From the cell containing the given text, extract its center point as [x, y] coordinate. 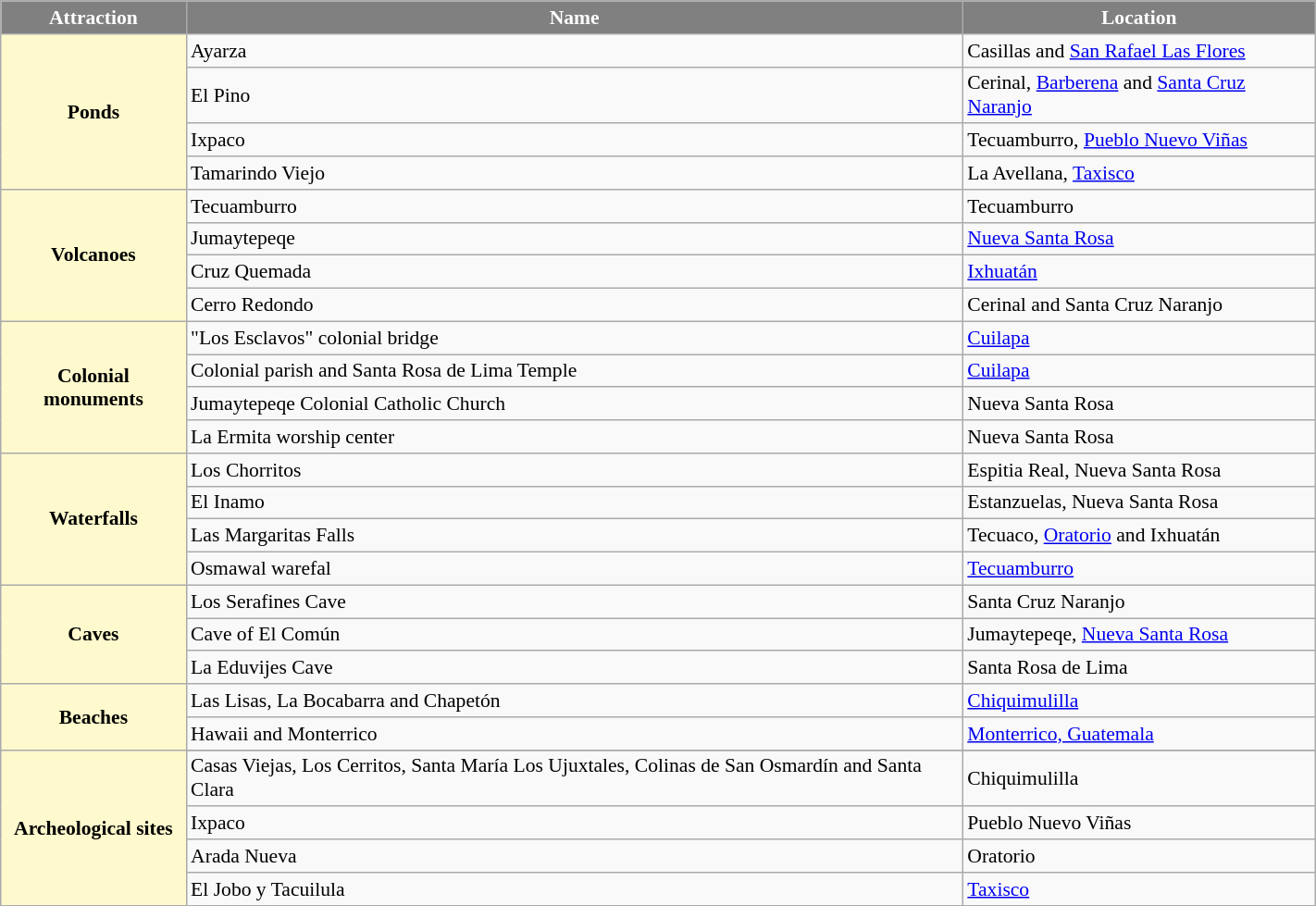
Osmawal warefal [574, 569]
Tecuaco, Oratorio and Ixhuatán [1138, 536]
Ponds [93, 112]
La Avellana, Taxisco [1138, 173]
Arada Nueva [574, 856]
Cruz Quemada [574, 272]
Pueblo Nuevo Viñas [1138, 824]
El Inamo [574, 503]
Casas Viejas, Los Cerritos, Santa María Los Ujuxtales, Colinas de San Osmardín and Santa Clara [574, 777]
"Los Esclavos" colonial bridge [574, 338]
El Jobo y Tacuilula [574, 889]
Colonial parish and Santa Rosa de Lima Temple [574, 371]
Las Lisas, La Bocabarra and Chapetón [574, 701]
Ixhuatán [1138, 272]
Hawaii and Monterrico [574, 734]
Jumaytepeqe [574, 239]
La Eduvijes Cave [574, 668]
Las Margaritas Falls [574, 536]
Los Chorritos [574, 470]
Volcanoes [93, 255]
Location [1138, 18]
Espitia Real, Nueva Santa Rosa [1138, 470]
Santa Cruz Naranjo [1138, 602]
Monterrico, Guatemala [1138, 734]
Jumaytepeqe, Nueva Santa Rosa [1138, 635]
Cave of El Común [574, 635]
Cerinal, Barberena and Santa Cruz Naranjo [1138, 94]
Tamarindo Viejo [574, 173]
Estanzuelas, Nueva Santa Rosa [1138, 503]
Ayarza [574, 51]
Jumaytepeqe Colonial Catholic Church [574, 404]
Casillas and San Rafael Las Flores [1138, 51]
Archeological sites [93, 827]
Waterfalls [93, 519]
Name [574, 18]
Cerinal and Santa Cruz Naranjo [1138, 305]
El Pino [574, 94]
Oratorio [1138, 856]
Los Serafines Cave [574, 602]
Cerro Redondo [574, 305]
Attraction [93, 18]
Beaches [93, 716]
Santa Rosa de Lima [1138, 668]
Caves [93, 635]
Tecuamburro, Pueblo Nuevo Viñas [1138, 141]
La Ermita worship center [574, 437]
Taxisco [1138, 889]
Colonial monuments [93, 387]
